Locate the cell with the specified text and output its (X, Y) center coordinate. 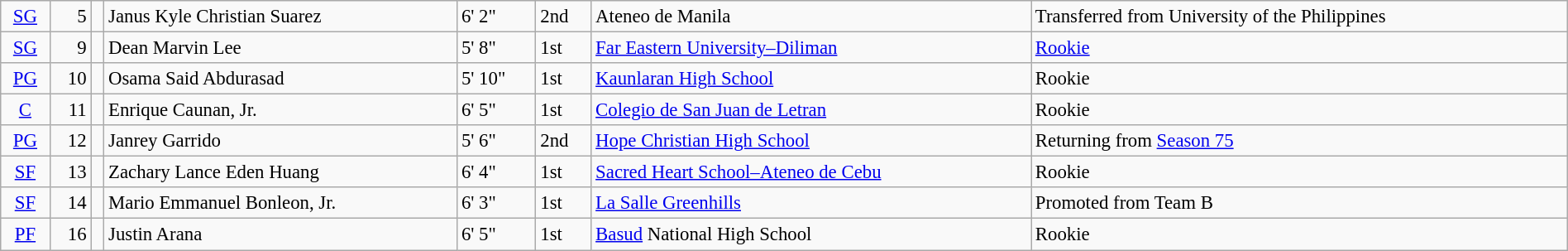
13 (70, 172)
PF (25, 234)
9 (70, 48)
10 (70, 79)
Hope Christian High School (811, 141)
Enrique Caunan, Jr. (281, 110)
Returning from Season 75 (1300, 141)
Sacred Heart School–Ateneo de Cebu (811, 172)
Kaunlaran High School (811, 79)
C (25, 110)
Promoted from Team B (1300, 203)
Dean Marvin Lee (281, 48)
Janrey Garrido (281, 141)
6' 4" (496, 172)
14 (70, 203)
5' 8" (496, 48)
12 (70, 141)
Far Eastern University–Diliman (811, 48)
Colegio de San Juan de Letran (811, 110)
6' 3" (496, 203)
5' 6" (496, 141)
Janus Kyle Christian Suarez (281, 17)
5 (70, 17)
5' 10" (496, 79)
Mario Emmanuel Bonleon, Jr. (281, 203)
La Salle Greenhills (811, 203)
6' 2" (496, 17)
Justin Arana (281, 234)
16 (70, 234)
11 (70, 110)
Ateneo de Manila (811, 17)
Osama Said Abdurasad (281, 79)
Transferred from University of the Philippines (1300, 17)
Zachary Lance Eden Huang (281, 172)
Basud National High School (811, 234)
